Determine the (x, y) coordinate at the center of the cell enclosing the given text.  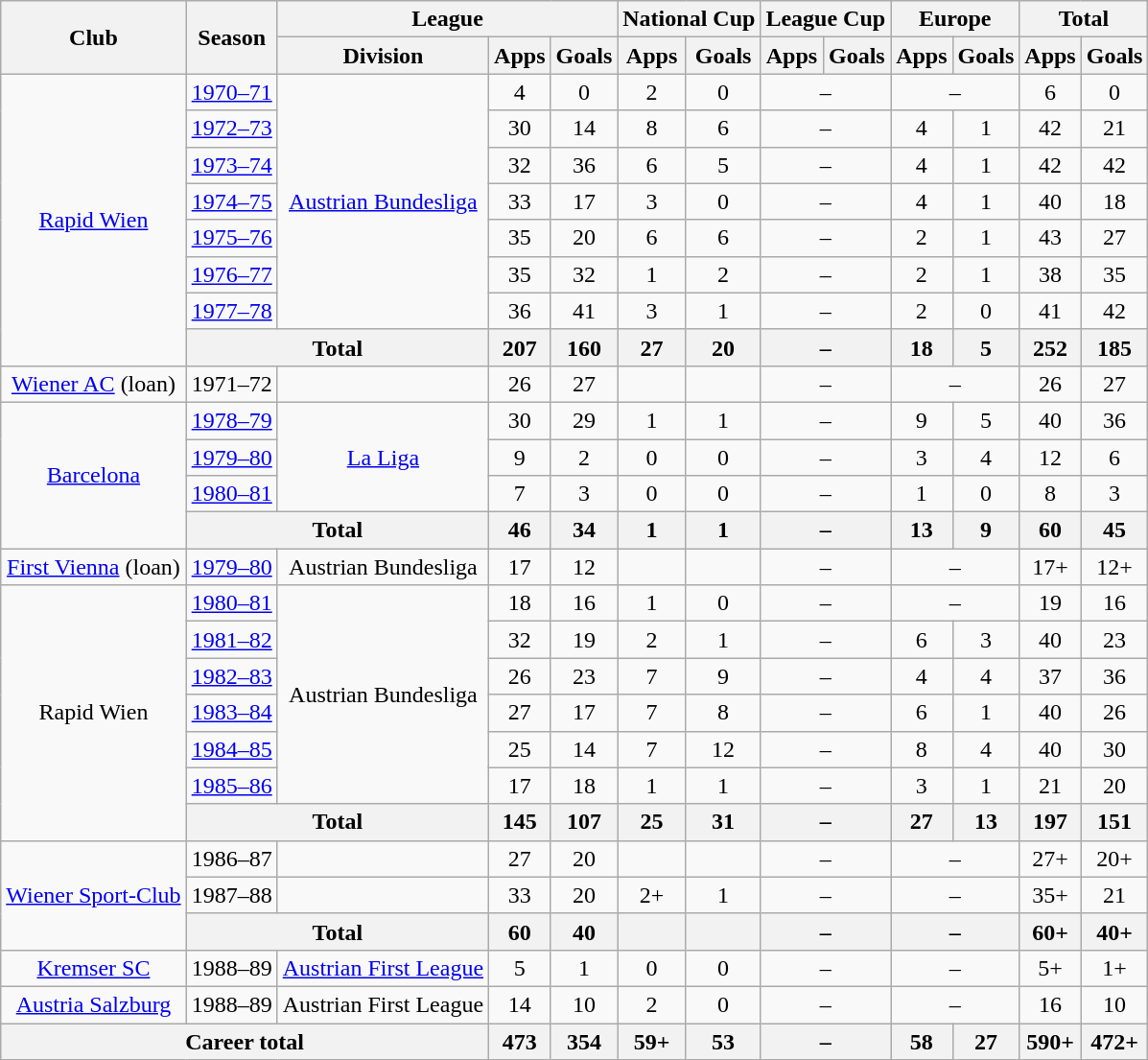
1975–76 (232, 238)
Season (232, 37)
1977–78 (232, 311)
Wiener Sport-Club (94, 895)
1987–88 (232, 895)
252 (1050, 347)
354 (584, 1041)
League Cup (826, 19)
145 (520, 822)
38 (1050, 274)
Austria Salzburg (94, 1004)
First Vienna (loan) (94, 567)
107 (584, 822)
29 (584, 420)
160 (584, 347)
472+ (1114, 1041)
National Cup (689, 19)
53 (723, 1041)
590+ (1050, 1041)
1982–83 (232, 676)
1983–84 (232, 713)
1973–74 (232, 165)
35+ (1050, 895)
45 (1114, 530)
40+ (1114, 931)
Club (94, 37)
1972–73 (232, 129)
1+ (1114, 968)
Europe (955, 19)
12+ (1114, 567)
46 (520, 530)
Kremser SC (94, 968)
League (447, 19)
37 (1050, 676)
60+ (1050, 931)
473 (520, 1041)
34 (584, 530)
59+ (652, 1041)
Wiener AC (loan) (94, 384)
1981–82 (232, 640)
1974–75 (232, 201)
58 (922, 1041)
5+ (1050, 968)
Career total (246, 1041)
17+ (1050, 567)
20+ (1114, 859)
151 (1114, 822)
Barcelona (94, 475)
Division (383, 56)
207 (520, 347)
197 (1050, 822)
27+ (1050, 859)
43 (1050, 238)
1986–87 (232, 859)
1984–85 (232, 749)
31 (723, 822)
1976–77 (232, 274)
1971–72 (232, 384)
185 (1114, 347)
1978–79 (232, 420)
1970–71 (232, 92)
La Liga (383, 457)
2+ (652, 895)
1985–86 (232, 786)
